Pinpoint the cell where the given text exists, returning its (X, Y) midpoint coordinate. 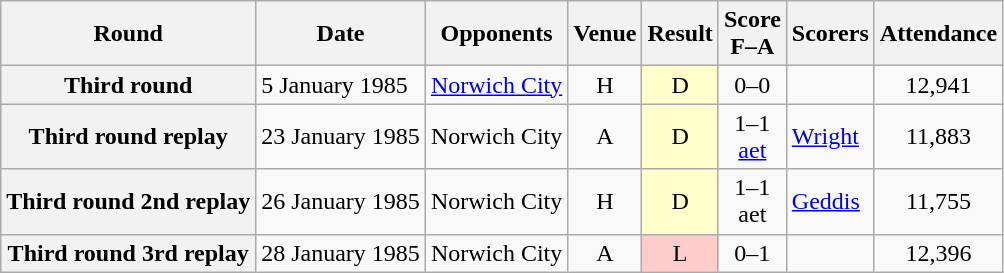
0–1 (752, 253)
Third round (128, 85)
Third round replay (128, 136)
12,396 (938, 253)
11,883 (938, 136)
Venue (605, 34)
Round (128, 34)
Date (341, 34)
26 January 1985 (341, 202)
Geddis (830, 202)
28 January 1985 (341, 253)
L (680, 253)
Attendance (938, 34)
Third round 2nd replay (128, 202)
ScoreF–A (752, 34)
Opponents (496, 34)
5 January 1985 (341, 85)
12,941 (938, 85)
Wright (830, 136)
Third round 3rd replay (128, 253)
11,755 (938, 202)
Scorers (830, 34)
Result (680, 34)
0–0 (752, 85)
23 January 1985 (341, 136)
